Identify which cell holds the provided text, then report its (x, y) central coordinate. 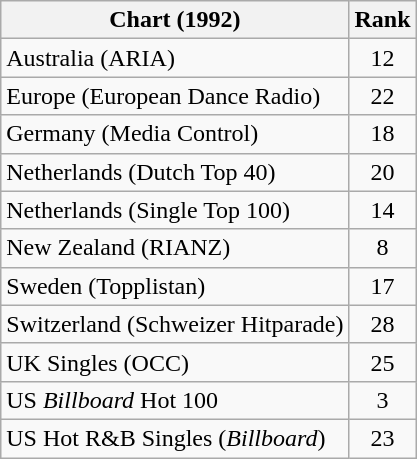
28 (382, 324)
3 (382, 400)
Sweden (Topplistan) (175, 286)
Switzerland (Schweizer Hitparade) (175, 324)
22 (382, 96)
8 (382, 248)
Netherlands (Single Top 100) (175, 210)
US Billboard Hot 100 (175, 400)
Europe (European Dance Radio) (175, 96)
UK Singles (OCC) (175, 362)
18 (382, 134)
25 (382, 362)
14 (382, 210)
US Hot R&B Singles (Billboard) (175, 438)
17 (382, 286)
12 (382, 58)
Germany (Media Control) (175, 134)
Rank (382, 20)
Australia (ARIA) (175, 58)
20 (382, 172)
Chart (1992) (175, 20)
23 (382, 438)
Netherlands (Dutch Top 40) (175, 172)
New Zealand (RIANZ) (175, 248)
